From the cell containing the given text, extract its center point as [x, y] coordinate. 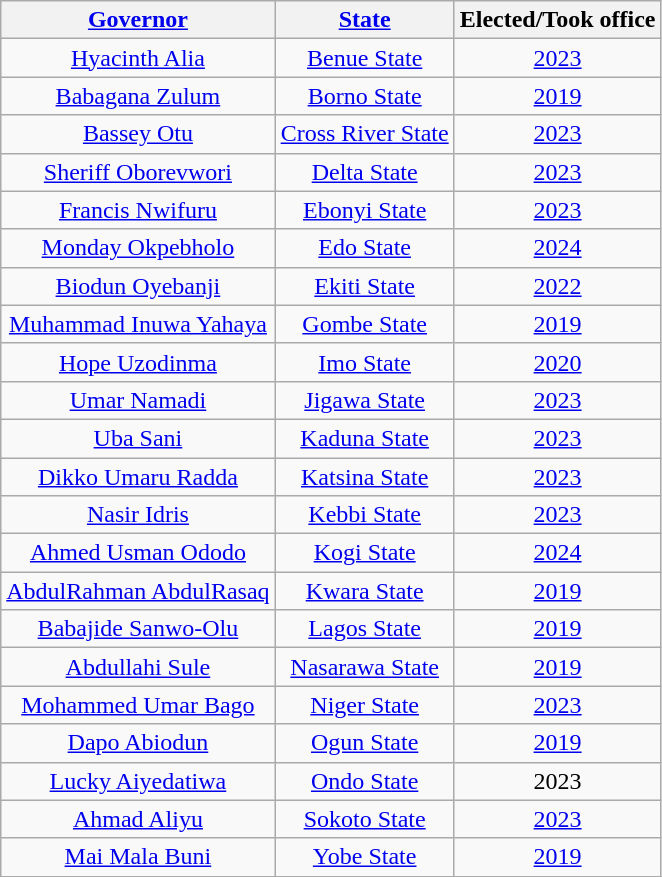
State [364, 20]
Monday Okpebholo [138, 248]
Delta State [364, 172]
Lagos State [364, 629]
Jigawa State [364, 400]
Ekiti State [364, 286]
Edo State [364, 248]
Ahmed Usman Ododo [138, 553]
Nasir Idris [138, 515]
Nasarawa State [364, 667]
Ebonyi State [364, 210]
Sokoto State [364, 819]
Sheriff Oborevwori [138, 172]
Lucky Aiyedatiwa [138, 781]
AbdulRahman AbdulRasaq [138, 591]
Abdullahi Sule [138, 667]
Muhammad Inuwa Yahaya [138, 324]
Mohammed Umar Bago [138, 705]
Elected/Took office [558, 20]
Francis Nwifuru [138, 210]
Uba Sani [138, 438]
Ogun State [364, 743]
Babajide Sanwo-Olu [138, 629]
Kaduna State [364, 438]
Babagana Zulum [138, 96]
Yobe State [364, 857]
Bassey Otu [138, 134]
Biodun Oyebanji [138, 286]
Gombe State [364, 324]
Cross River State [364, 134]
Imo State [364, 362]
Dikko Umaru Radda [138, 477]
Ahmad Aliyu [138, 819]
Hope Uzodinma [138, 362]
Umar Namadi [138, 400]
2020 [558, 362]
Hyacinth Alia [138, 58]
Kogi State [364, 553]
Niger State [364, 705]
Kwara State [364, 591]
Dapo Abiodun [138, 743]
Katsina State [364, 477]
2022 [558, 286]
Governor [138, 20]
Mai Mala Buni [138, 857]
Borno State [364, 96]
Ondo State [364, 781]
Kebbi State [364, 515]
Benue State [364, 58]
